Return the (X, Y) coordinate for the center point of the cell that contains the specified text.  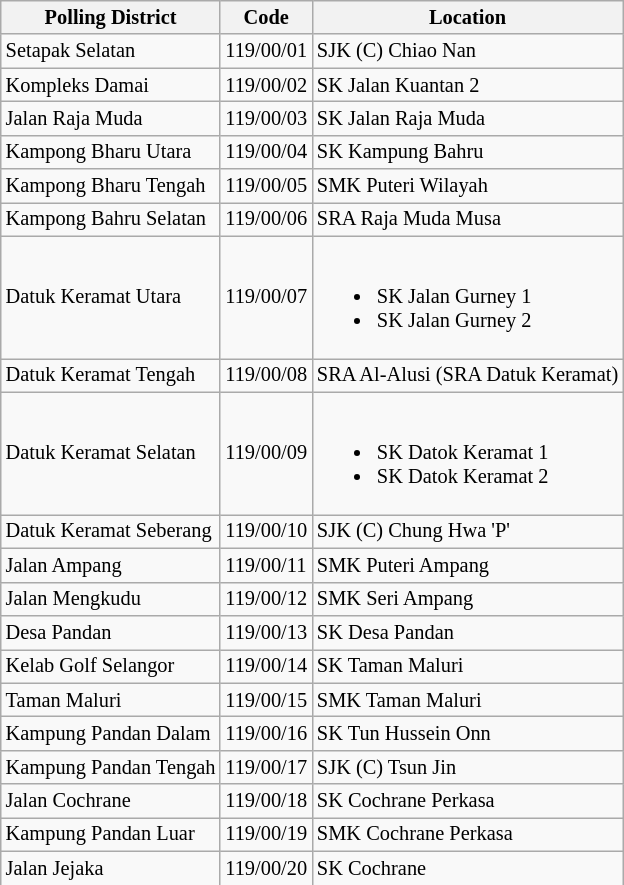
SK Taman Maluri (468, 666)
Kampung Pandan Tengah (111, 767)
SK Tun Hussein Onn (468, 733)
SK Datok Keramat 1SK Datok Keramat 2 (468, 453)
Kompleks Damai (111, 85)
119/00/19 (266, 834)
SRA Raja Muda Musa (468, 219)
SJK (C) Tsun Jin (468, 767)
Jalan Jejaka (111, 868)
SMK Cochrane Perkasa (468, 834)
Jalan Cochrane (111, 801)
SMK Puteri Wilayah (468, 186)
119/00/06 (266, 219)
Jalan Mengkudu (111, 599)
Datuk Keramat Selatan (111, 453)
Taman Maluri (111, 700)
SRA Al-Alusi (SRA Datuk Keramat) (468, 375)
119/00/03 (266, 118)
Jalan Ampang (111, 565)
119/00/18 (266, 801)
SK Kampung Bahru (468, 152)
SK Jalan Raja Muda (468, 118)
119/00/11 (266, 565)
Datuk Keramat Seberang (111, 531)
SK Cochrane Perkasa (468, 801)
Kampong Bharu Utara (111, 152)
119/00/14 (266, 666)
Jalan Raja Muda (111, 118)
SMK Puteri Ampang (468, 565)
119/00/12 (266, 599)
SK Cochrane (468, 868)
119/00/01 (266, 51)
119/00/05 (266, 186)
Kelab Golf Selangor (111, 666)
Desa Pandan (111, 632)
119/00/09 (266, 453)
SMK Seri Ampang (468, 599)
119/00/02 (266, 85)
119/00/04 (266, 152)
SK Jalan Gurney 1SK Jalan Gurney 2 (468, 297)
119/00/07 (266, 297)
Kampung Pandan Luar (111, 834)
119/00/15 (266, 700)
Location (468, 17)
Setapak Selatan (111, 51)
SK Jalan Kuantan 2 (468, 85)
Kampung Pandan Dalam (111, 733)
119/00/13 (266, 632)
Datuk Keramat Utara (111, 297)
119/00/10 (266, 531)
SK Desa Pandan (468, 632)
119/00/08 (266, 375)
SJK (C) Chung Hwa 'P' (468, 531)
Polling District (111, 17)
119/00/17 (266, 767)
Kampong Bahru Selatan (111, 219)
Datuk Keramat Tengah (111, 375)
SJK (C) Chiao Nan (468, 51)
Kampong Bharu Tengah (111, 186)
119/00/20 (266, 868)
119/00/16 (266, 733)
Code (266, 17)
SMK Taman Maluri (468, 700)
